Find where the given text appears and provide that cell's center as [x, y] coordinate. 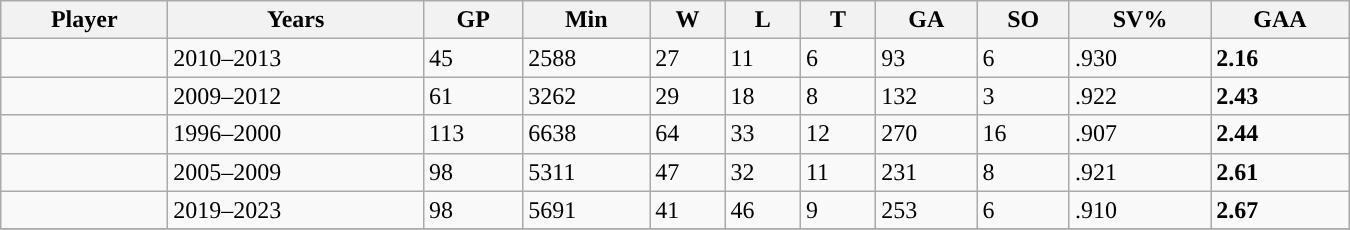
47 [688, 172]
2.43 [1280, 96]
.907 [1140, 134]
5691 [586, 210]
64 [688, 134]
93 [926, 58]
9 [838, 210]
3 [1024, 96]
61 [474, 96]
W [688, 20]
2010–2013 [296, 58]
SO [1024, 20]
2.44 [1280, 134]
29 [688, 96]
113 [474, 134]
.910 [1140, 210]
GP [474, 20]
32 [762, 172]
33 [762, 134]
L [762, 20]
.921 [1140, 172]
41 [688, 210]
2.61 [1280, 172]
5311 [586, 172]
SV% [1140, 20]
46 [762, 210]
45 [474, 58]
2009–2012 [296, 96]
1996–2000 [296, 134]
270 [926, 134]
2019–2023 [296, 210]
T [838, 20]
253 [926, 210]
3262 [586, 96]
2588 [586, 58]
2.16 [1280, 58]
2005–2009 [296, 172]
231 [926, 172]
6638 [586, 134]
GAA [1280, 20]
.930 [1140, 58]
132 [926, 96]
Min [586, 20]
Player [84, 20]
27 [688, 58]
12 [838, 134]
2.67 [1280, 210]
Years [296, 20]
16 [1024, 134]
.922 [1140, 96]
GA [926, 20]
18 [762, 96]
